Extract the [x, y] coordinate from the center of the cell holding the provided text.  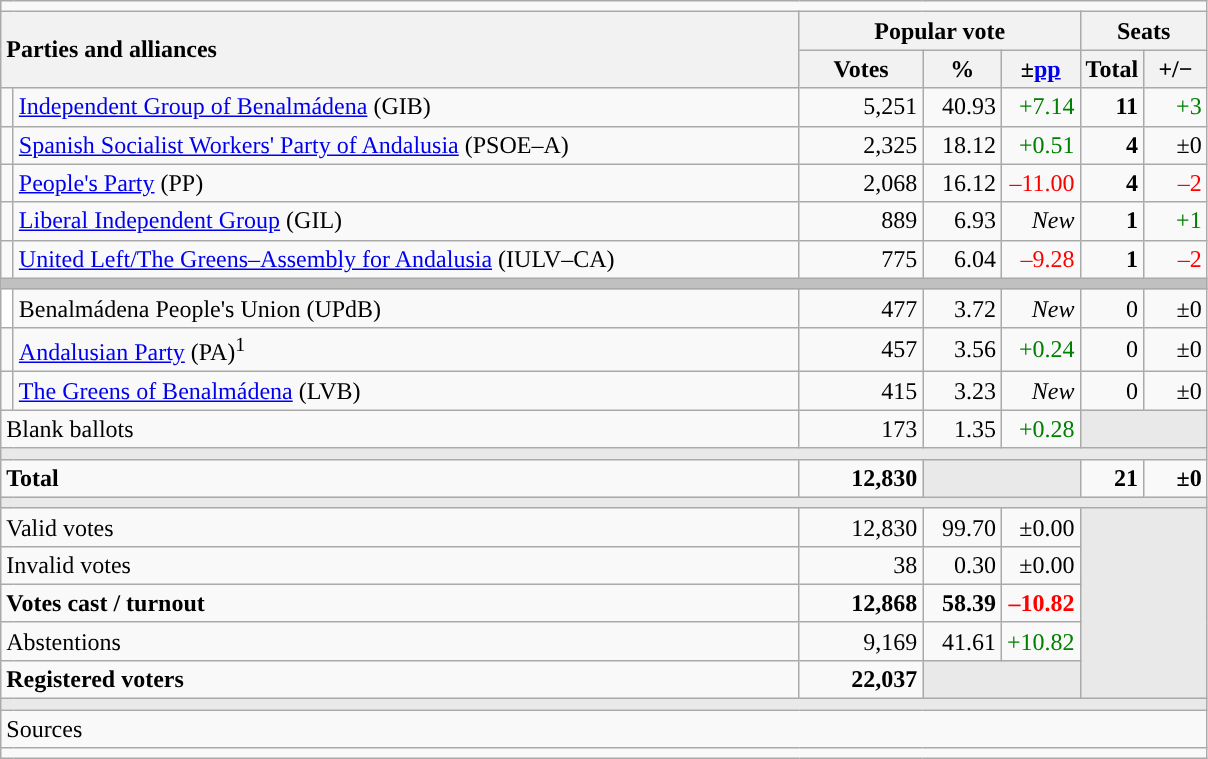
40.93 [962, 107]
Andalusian Party (PA)1 [406, 350]
Spanish Socialist Workers' Party of Andalusia (PSOE–A) [406, 145]
–9.28 [1040, 259]
477 [861, 308]
±pp [1040, 69]
457 [861, 350]
Seats [1144, 31]
3.72 [962, 308]
% [962, 69]
99.70 [962, 527]
+1 [1176, 221]
–10.82 [1040, 603]
–11.00 [1040, 183]
9,169 [861, 641]
3.56 [962, 350]
Popular vote [940, 31]
58.39 [962, 603]
Registered voters [400, 679]
+0.51 [1040, 145]
+3 [1176, 107]
2,325 [861, 145]
Sources [604, 729]
5,251 [861, 107]
+/− [1176, 69]
Independent Group of Benalmádena (GIB) [406, 107]
The Greens of Benalmádena (LVB) [406, 391]
Votes cast / turnout [400, 603]
12,868 [861, 603]
3.23 [962, 391]
Valid votes [400, 527]
+0.24 [1040, 350]
Parties and alliances [400, 50]
16.12 [962, 183]
Liberal Independent Group (GIL) [406, 221]
United Left/The Greens–Assembly for Andalusia (IULV–CA) [406, 259]
+0.28 [1040, 429]
11 [1112, 107]
+7.14 [1040, 107]
2,068 [861, 183]
18.12 [962, 145]
6.04 [962, 259]
Abstentions [400, 641]
775 [861, 259]
+10.82 [1040, 641]
0.30 [962, 565]
6.93 [962, 221]
22,037 [861, 679]
415 [861, 391]
People's Party (PP) [406, 183]
Votes [861, 69]
41.61 [962, 641]
Benalmádena People's Union (UPdB) [406, 308]
1.35 [962, 429]
173 [861, 429]
38 [861, 565]
Blank ballots [400, 429]
Invalid votes [400, 565]
889 [861, 221]
21 [1112, 478]
